Pinpoint the cell where the given text exists, returning its [X, Y] midpoint coordinate. 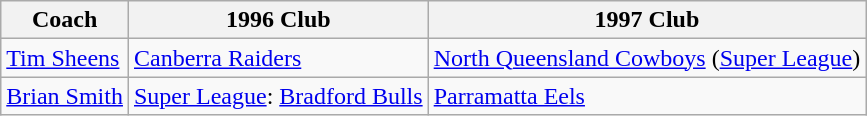
Tim Sheens [65, 58]
Parramatta Eels [647, 96]
1997 Club [647, 20]
Canberra Raiders [278, 58]
Coach [65, 20]
1996 Club [278, 20]
North Queensland Cowboys (Super League) [647, 58]
Super League: Bradford Bulls [278, 96]
Brian Smith [65, 96]
